Capture the cell that displays the provided text and extract its (X, Y) central coordinate. 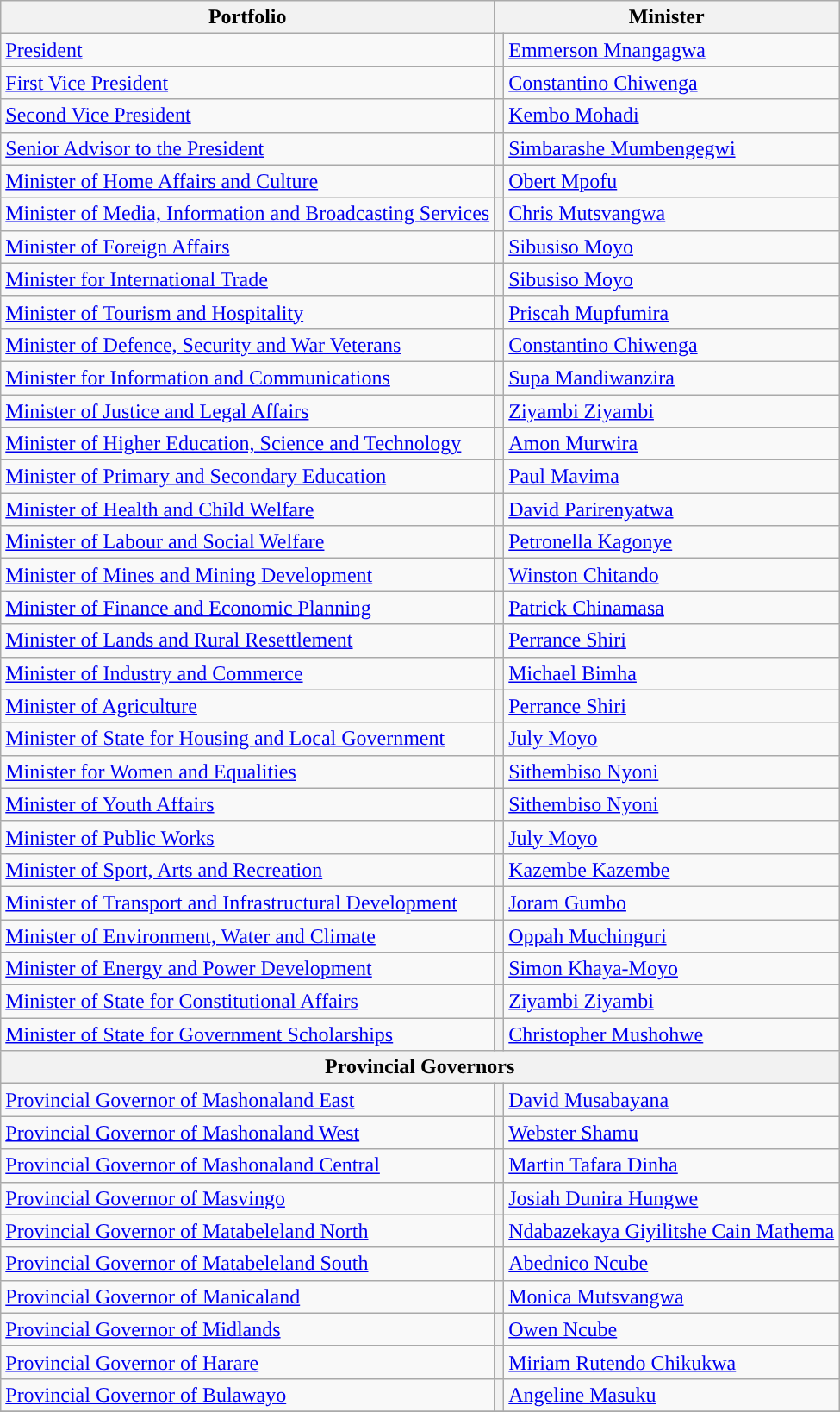
Minister of Foreign Affairs (248, 247)
Minister of State for Housing and Local Government (248, 739)
Second Vice President (248, 116)
Emmerson Mnangagwa (672, 50)
Minister of Media, Information and Broadcasting Services (248, 214)
Minister of Public Works (248, 837)
Minister of Agriculture (248, 706)
Provincial Governor of Matabeleland North (248, 1231)
Minister of Environment, Water and Climate (248, 935)
Miriam Rutendo Chikukwa (672, 1362)
Martin Tafara Dinha (672, 1165)
Simbarashe Mumbengegwi (672, 148)
Provincial Governor of Mashonaland East (248, 1100)
Minister of Lands and Rural Resettlement (248, 640)
First Vice President (248, 83)
Provincial Governor of Midlands (248, 1329)
Minister (667, 17)
Provincial Governors (420, 1067)
Obert Mpofu (672, 181)
Minister of Industry and Commerce (248, 673)
Minister of Finance and Economic Planning (248, 608)
Senior Advisor to the President (248, 148)
Josiah Dunira Hungwe (672, 1198)
Minister of Justice and Legal Affairs (248, 411)
Oppah Muchinguri (672, 935)
Provincial Governor of Harare (248, 1362)
Monica Mutsvangwa (672, 1296)
Minister of Higher Education, Science and Technology (248, 444)
Minister for International Trade (248, 279)
Simon Khaya-Moyo (672, 969)
Minister of Transport and Infrastructural Development (248, 903)
Provincial Governor of Bulawayo (248, 1395)
Abednico Ncube (672, 1264)
Minister of Energy and Power Development (248, 969)
President (248, 50)
Minister for Information and Communications (248, 378)
Minister of Mines and Mining Development (248, 575)
Minister of Health and Child Welfare (248, 509)
Michael Bimha (672, 673)
Provincial Governor of Mashonaland West (248, 1133)
Winston Chitando (672, 575)
Paul Mavima (672, 477)
Priscah Mupfumira (672, 312)
Portfolio (248, 17)
Chris Mutsvangwa (672, 214)
Joram Gumbo (672, 903)
Angeline Masuku (672, 1395)
Provincial Governor of Matabeleland South (248, 1264)
Minister of Youth Affairs (248, 804)
Minister of State for Constitutional Affairs (248, 1002)
Minister of Sport, Arts and Recreation (248, 870)
Provincial Governor of Mashonaland Central (248, 1165)
David Parirenyatwa (672, 509)
Supa Mandiwanzira (672, 378)
Amon Murwira (672, 444)
Patrick Chinamasa (672, 608)
Ndabazekaya Giyilitshe Cain Mathema (672, 1231)
Kazembe Kazembe (672, 870)
Christopher Mushohwe (672, 1034)
Minister of Primary and Secondary Education (248, 477)
David Musabayana (672, 1100)
Minister of Tourism and Hospitality (248, 312)
Minister of Labour and Social Welfare (248, 542)
Minister of Defence, Security and War Veterans (248, 345)
Kembo Mohadi (672, 116)
Webster Shamu (672, 1133)
Minister of State for Government Scholarships (248, 1034)
Owen Ncube (672, 1329)
Petronella Kagonye (672, 542)
Minister for Women and Equalities (248, 772)
Provincial Governor of Masvingo (248, 1198)
Minister of Home Affairs and Culture (248, 181)
Provincial Governor of Manicaland (248, 1296)
